Return (x, y) of the center of cell containing provided text 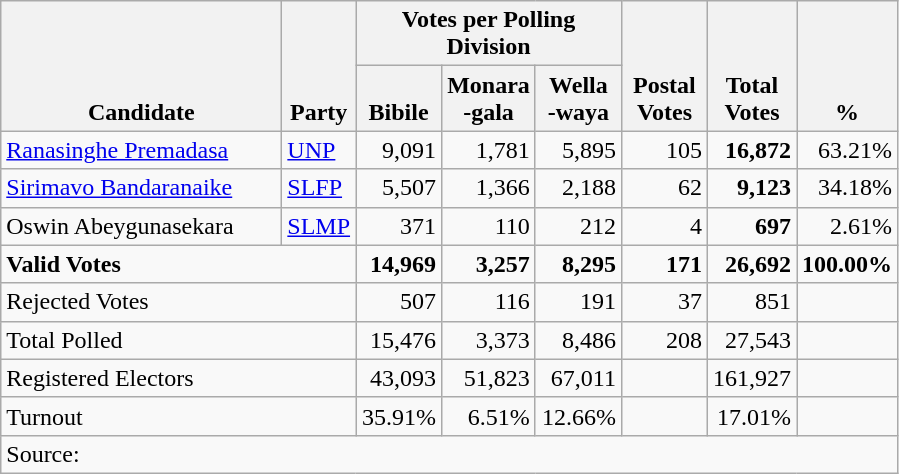
26,692 (752, 264)
Total Votes (752, 66)
43,093 (399, 378)
PostalVotes (664, 66)
SLMP (319, 226)
4 (664, 226)
5,895 (578, 150)
9,123 (752, 188)
2.61% (848, 226)
2,188 (578, 188)
Source: (450, 454)
34.18% (848, 188)
17.01% (752, 416)
1,366 (489, 188)
35.91% (399, 416)
Ranasinghe Premadasa (142, 150)
371 (399, 226)
67,011 (578, 378)
Oswin Abeygunasekara (142, 226)
16,872 (752, 150)
Party (319, 66)
Candidate (142, 66)
12.66% (578, 416)
Registered Electors (178, 378)
8,295 (578, 264)
110 (489, 226)
15,476 (399, 340)
63.21% (848, 150)
171 (664, 264)
Valid Votes (178, 264)
100.00% (848, 264)
Total Polled (178, 340)
208 (664, 340)
1,781 (489, 150)
697 (752, 226)
507 (399, 302)
14,969 (399, 264)
5,507 (399, 188)
851 (752, 302)
SLFP (319, 188)
51,823 (489, 378)
161,927 (752, 378)
Votes per Polling Division (489, 34)
UNP (319, 150)
6.51% (489, 416)
3,257 (489, 264)
191 (578, 302)
Monara-gala (489, 98)
9,091 (399, 150)
116 (489, 302)
3,373 (489, 340)
105 (664, 150)
212 (578, 226)
62 (664, 188)
Bibile (399, 98)
Sirimavo Bandaranaike (142, 188)
% (848, 66)
Wella-waya (578, 98)
Turnout (178, 416)
27,543 (752, 340)
8,486 (578, 340)
Rejected Votes (178, 302)
37 (664, 302)
